Scan for the cell matching the given text and deliver its [X, Y] coordinate at center. 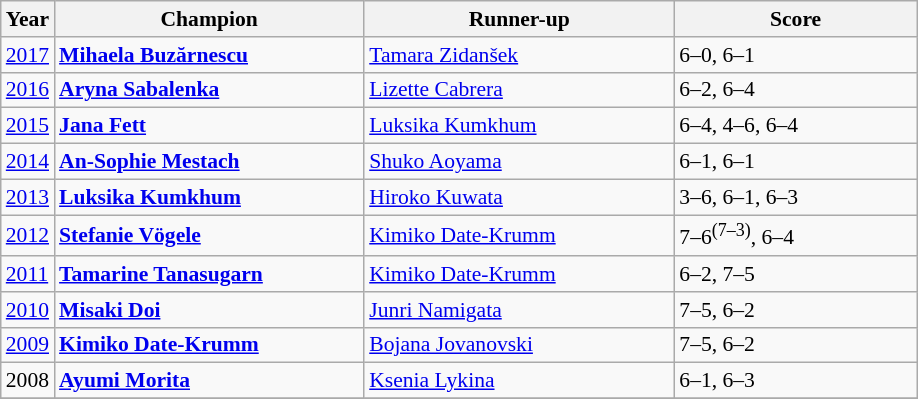
2009 [28, 345]
2013 [28, 197]
2008 [28, 381]
Shuko Aoyama [519, 162]
2014 [28, 162]
Runner-up [519, 19]
6–2, 7–5 [796, 274]
Champion [209, 19]
2016 [28, 90]
6–4, 4–6, 6–4 [796, 126]
Lizette Cabrera [519, 90]
2011 [28, 274]
6–0, 6–1 [796, 55]
6–1, 6–3 [796, 381]
Tamarine Tanasugarn [209, 274]
2015 [28, 126]
Aryna Sabalenka [209, 90]
6–1, 6–1 [796, 162]
Ksenia Lykina [519, 381]
Misaki Doi [209, 310]
Bojana Jovanovski [519, 345]
An-Sophie Mestach [209, 162]
Year [28, 19]
Junri Namigata [519, 310]
7–6(7–3), 6–4 [796, 236]
Hiroko Kuwata [519, 197]
2012 [28, 236]
Score [796, 19]
Tamara Zidanšek [519, 55]
2017 [28, 55]
2010 [28, 310]
Mihaela Buzărnescu [209, 55]
Jana Fett [209, 126]
6–2, 6–4 [796, 90]
Stefanie Vögele [209, 236]
3–6, 6–1, 6–3 [796, 197]
Ayumi Morita [209, 381]
